Determine the [x, y] coordinate at the center of the cell enclosing the given text.  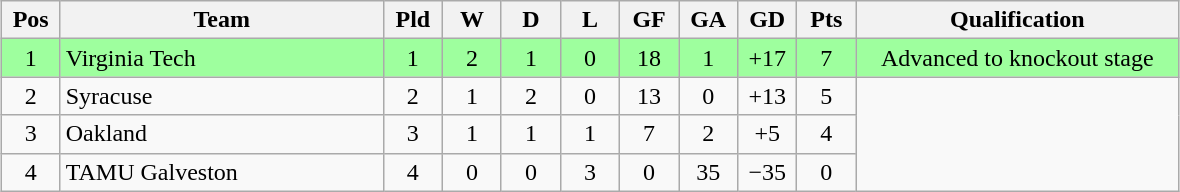
+17 [768, 58]
Pld [412, 20]
Qualification [1018, 20]
Team [222, 20]
GD [768, 20]
Syracuse [222, 96]
D [530, 20]
TAMU Galveston [222, 172]
35 [708, 172]
18 [650, 58]
Pos [30, 20]
Pts [826, 20]
Advanced to knockout stage [1018, 58]
−35 [768, 172]
L [590, 20]
+13 [768, 96]
W [472, 20]
Virginia Tech [222, 58]
5 [826, 96]
GA [708, 20]
+5 [768, 134]
GF [650, 20]
Oakland [222, 134]
13 [650, 96]
